Identify which cell holds the provided text, then report its (x, y) central coordinate. 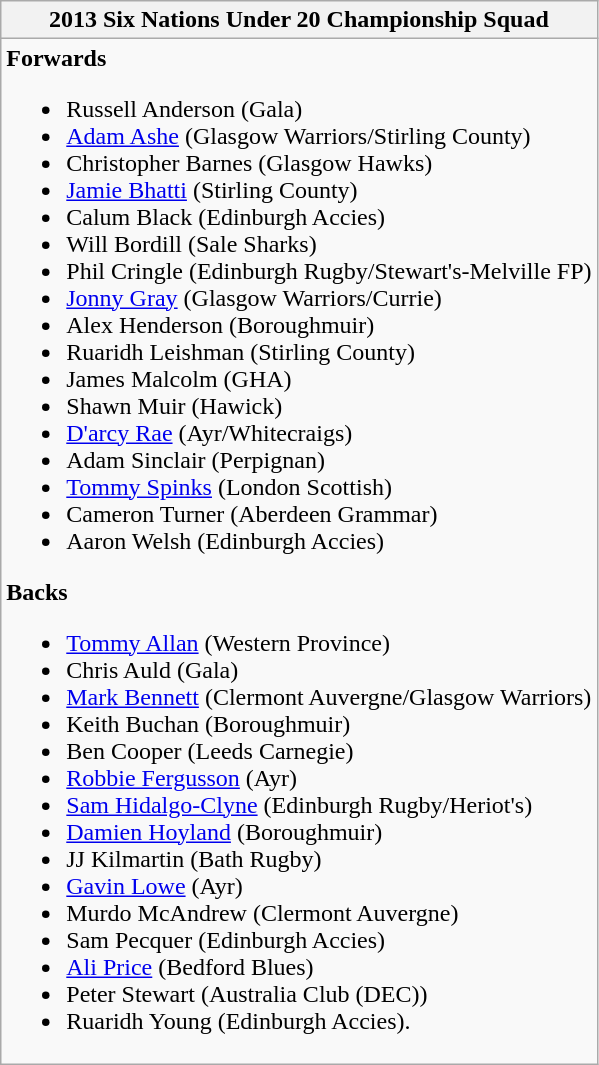
2013 Six Nations Under 20 Championship Squad (299, 20)
